For the text-containing cell, return its midpoint in (X, Y) coordinate format. 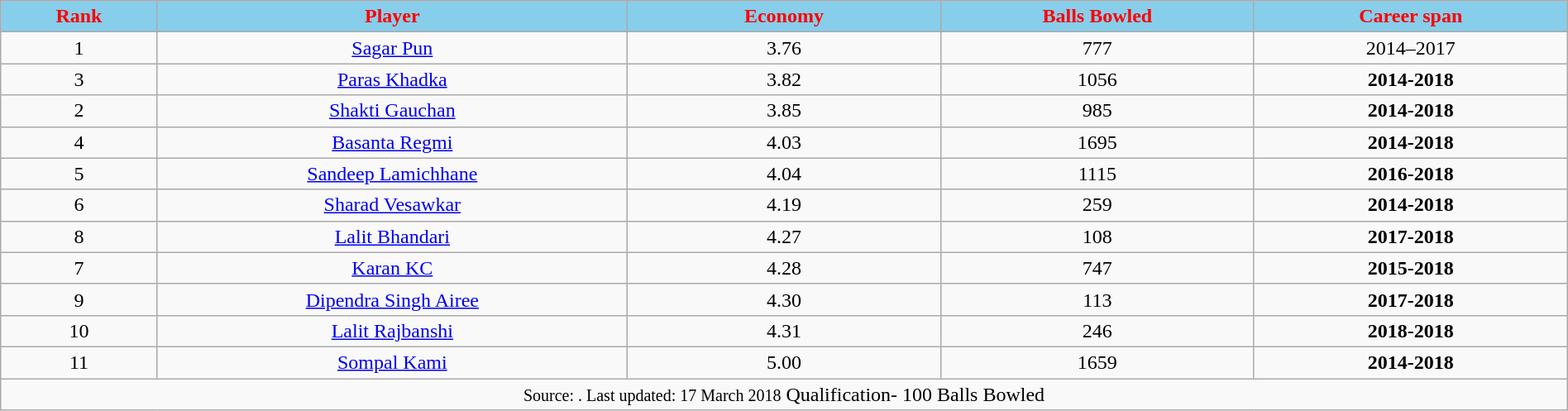
Paras Khadka (392, 79)
2015-2018 (1411, 268)
3.85 (784, 111)
Sagar Pun (392, 48)
1115 (1097, 174)
4.03 (784, 142)
4.19 (784, 205)
Career span (1411, 17)
3 (79, 79)
4.04 (784, 174)
5 (79, 174)
Rank (79, 17)
113 (1097, 299)
2018-2018 (1411, 331)
1659 (1097, 362)
Source: . Last updated: 17 March 2018 Qualification- 100 Balls Bowled (784, 394)
985 (1097, 111)
9 (79, 299)
Sharad Vesawkar (392, 205)
Lalit Bhandari (392, 237)
5.00 (784, 362)
11 (79, 362)
Sompal Kami (392, 362)
Balls Bowled (1097, 17)
Lalit Rajbanshi (392, 331)
Basanta Regmi (392, 142)
4.31 (784, 331)
Shakti Gauchan (392, 111)
2016-2018 (1411, 174)
Karan KC (392, 268)
Sandeep Lamichhane (392, 174)
7 (79, 268)
Player (392, 17)
246 (1097, 331)
8 (79, 237)
10 (79, 331)
108 (1097, 237)
4 (79, 142)
3.76 (784, 48)
1056 (1097, 79)
6 (79, 205)
1 (79, 48)
2014–2017 (1411, 48)
Dipendra Singh Airee (392, 299)
2 (79, 111)
4.27 (784, 237)
259 (1097, 205)
4.28 (784, 268)
777 (1097, 48)
1695 (1097, 142)
Economy (784, 17)
747 (1097, 268)
3.82 (784, 79)
4.30 (784, 299)
